Scan for the cell matching the given text and deliver its [X, Y] coordinate at center. 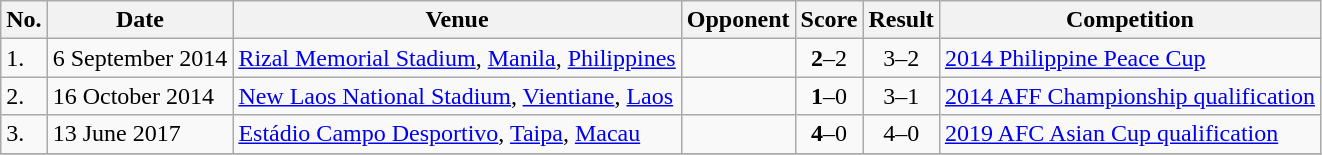
New Laos National Stadium, Vientiane, Laos [457, 96]
Date [140, 20]
6 September 2014 [140, 58]
1. [24, 58]
16 October 2014 [140, 96]
2019 AFC Asian Cup qualification [1130, 134]
Estádio Campo Desportivo, Taipa, Macau [457, 134]
Venue [457, 20]
Score [829, 20]
2–2 [829, 58]
Rizal Memorial Stadium, Manila, Philippines [457, 58]
3. [24, 134]
2014 Philippine Peace Cup [1130, 58]
Result [901, 20]
13 June 2017 [140, 134]
Competition [1130, 20]
No. [24, 20]
1–0 [829, 96]
3–2 [901, 58]
3–1 [901, 96]
2014 AFF Championship qualification [1130, 96]
2. [24, 96]
Opponent [738, 20]
